Provide the [x, y] coordinate of the cell's center where the given text is located.  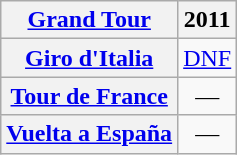
Giro d'Italia [90, 58]
Tour de France [90, 96]
2011 [208, 20]
DNF [208, 58]
Vuelta a España [90, 134]
Grand Tour [90, 20]
